Detect which cell encompasses the target text, then output its [X, Y] center coordinate. 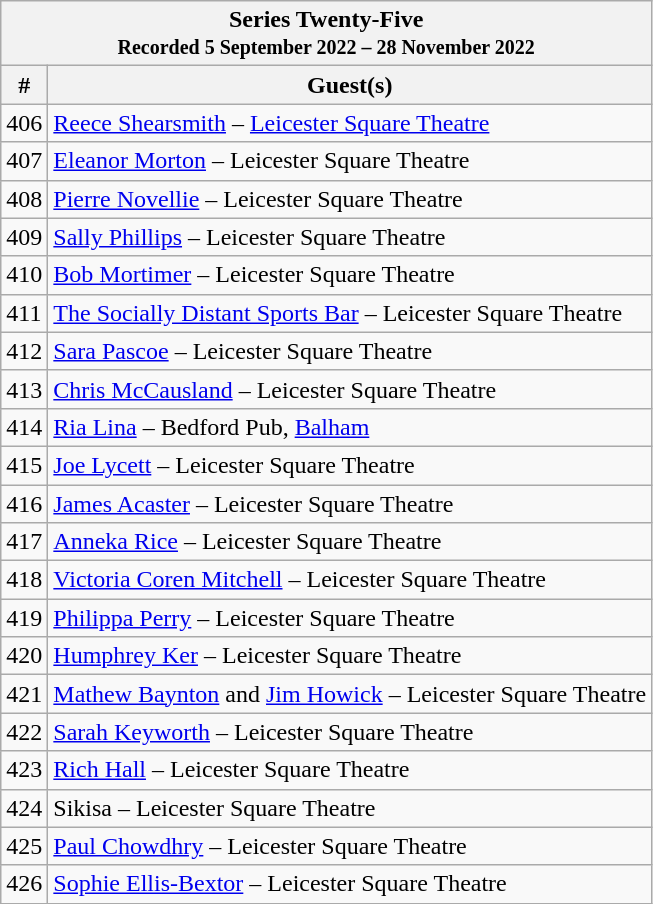
Eleanor Morton – Leicester Square Theatre [350, 161]
# [24, 85]
Anneka Rice – Leicester Square Theatre [350, 542]
406 [24, 123]
414 [24, 427]
Chris McCausland – Leicester Square Theatre [350, 389]
James Acaster – Leicester Square Theatre [350, 503]
Sikisa – Leicester Square Theatre [350, 808]
412 [24, 351]
415 [24, 465]
423 [24, 770]
411 [24, 313]
418 [24, 580]
Sara Pascoe – Leicester Square Theatre [350, 351]
Sally Phillips – Leicester Square Theatre [350, 237]
421 [24, 694]
426 [24, 884]
The Socially Distant Sports Bar – Leicester Square Theatre [350, 313]
417 [24, 542]
424 [24, 808]
410 [24, 275]
Pierre Novellie – Leicester Square Theatre [350, 199]
Bob Mortimer – Leicester Square Theatre [350, 275]
409 [24, 237]
Victoria Coren Mitchell – Leicester Square Theatre [350, 580]
Guest(s) [350, 85]
Joe Lycett – Leicester Square Theatre [350, 465]
Series Twenty-FiveRecorded 5 September 2022 – 28 November 2022 [326, 34]
422 [24, 732]
Paul Chowdhry – Leicester Square Theatre [350, 846]
Mathew Baynton and Jim Howick – Leicester Square Theatre [350, 694]
413 [24, 389]
Humphrey Ker – Leicester Square Theatre [350, 656]
Philippa Perry – Leicester Square Theatre [350, 618]
408 [24, 199]
Reece Shearsmith – Leicester Square Theatre [350, 123]
Sophie Ellis-Bextor – Leicester Square Theatre [350, 884]
425 [24, 846]
419 [24, 618]
420 [24, 656]
Rich Hall – Leicester Square Theatre [350, 770]
416 [24, 503]
407 [24, 161]
Ria Lina – Bedford Pub, Balham [350, 427]
Sarah Keyworth – Leicester Square Theatre [350, 732]
